Detect which cell encompasses the target text, then output its (x, y) center coordinate. 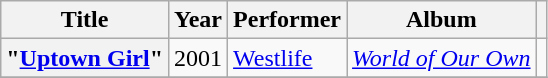
Year (198, 20)
"Uptown Girl" (85, 58)
Westlife (288, 58)
Performer (288, 20)
Album (442, 20)
Title (85, 20)
2001 (198, 58)
World of Our Own (442, 58)
